For the text-containing cell, return its midpoint in (X, Y) coordinate format. 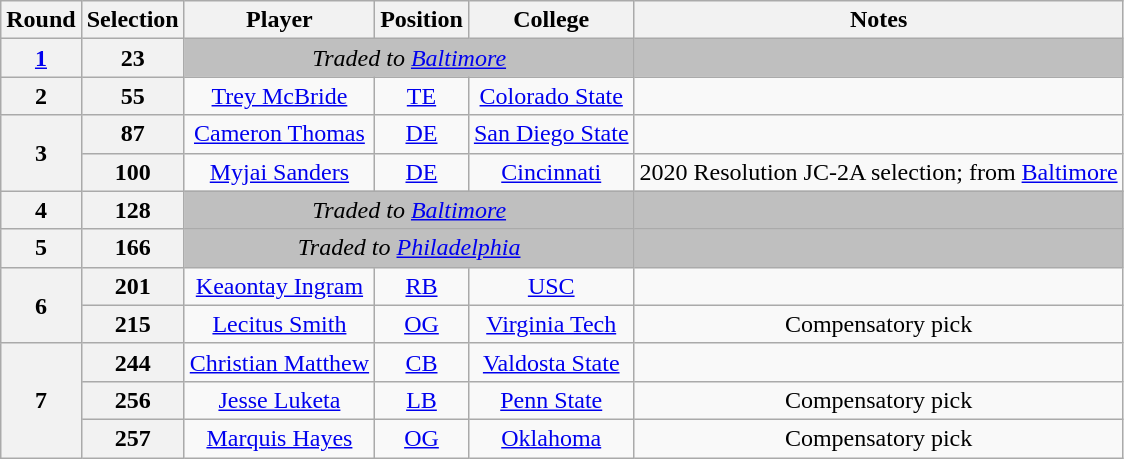
Cincinnati (551, 172)
Player (279, 20)
Valdosta State (551, 362)
55 (132, 96)
7 (41, 400)
USC (551, 286)
TE (422, 96)
5 (41, 248)
2 (41, 96)
100 (132, 172)
256 (132, 400)
Trey McBride (279, 96)
2020 Resolution JC-2A selection; from Baltimore (878, 172)
1 (41, 58)
Oklahoma (551, 438)
Keaontay Ingram (279, 286)
Colorado State (551, 96)
Virginia Tech (551, 324)
257 (132, 438)
166 (132, 248)
Notes (878, 20)
Jesse Luketa (279, 400)
244 (132, 362)
Christian Matthew (279, 362)
San Diego State (551, 134)
Position (422, 20)
128 (132, 210)
Penn State (551, 400)
College (551, 20)
3 (41, 153)
RB (422, 286)
201 (132, 286)
Marquis Hayes (279, 438)
23 (132, 58)
215 (132, 324)
Myjai Sanders (279, 172)
Traded to Philadelphia (409, 248)
4 (41, 210)
CB (422, 362)
6 (41, 305)
Selection (132, 20)
87 (132, 134)
Round (41, 20)
Lecitus Smith (279, 324)
Cameron Thomas (279, 134)
LB (422, 400)
